Pinpoint the cell where the given text exists, returning its (X, Y) midpoint coordinate. 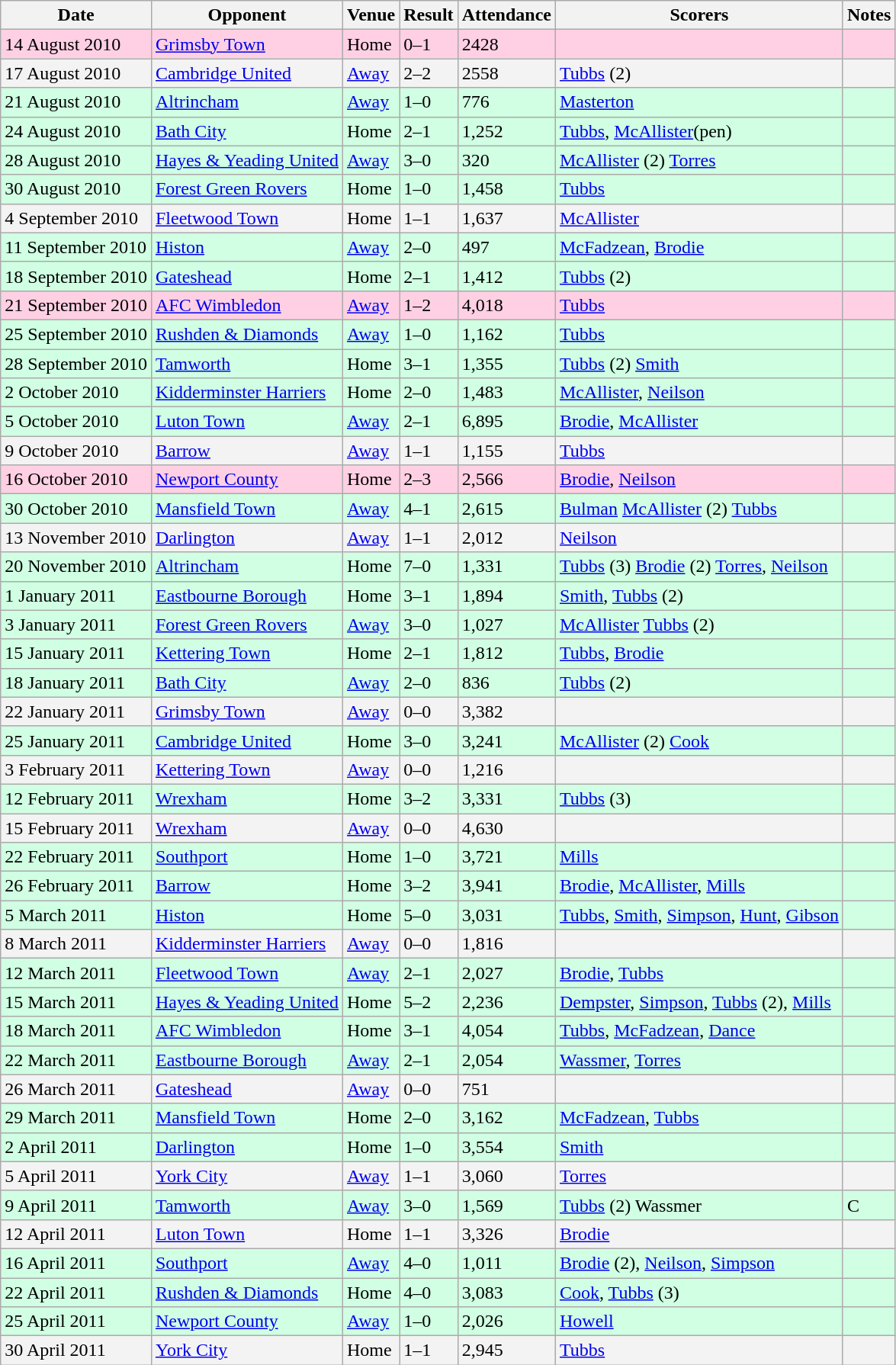
3,083 (506, 1293)
Venue (371, 15)
30 August 2010 (76, 189)
1,216 (506, 769)
Wassmer, Torres (698, 1060)
Tubbs, McAllister(pen) (698, 131)
Brodie, Tubbs (698, 973)
Tubbs (3) (698, 798)
1,894 (506, 596)
16 October 2010 (76, 480)
12 February 2011 (76, 798)
25 April 2011 (76, 1322)
9 April 2011 (76, 1205)
McAllister, Neilson (698, 393)
25 September 2010 (76, 334)
2,054 (506, 1060)
Tubbs, Brodie (698, 654)
2 October 2010 (76, 393)
1,162 (506, 334)
Neilson (698, 538)
497 (506, 247)
22 February 2011 (76, 857)
Howell (698, 1322)
751 (506, 1089)
18 September 2010 (76, 276)
Dempster, Simpson, Tubbs (2), Mills (698, 1002)
6,895 (506, 422)
Result (429, 15)
20 November 2010 (76, 567)
15 March 2011 (76, 1002)
1,027 (506, 625)
1–2 (429, 305)
11 September 2010 (76, 247)
22 March 2011 (76, 1060)
5–2 (429, 1002)
15 January 2011 (76, 654)
Opponent (247, 15)
Attendance (506, 15)
1,569 (506, 1205)
McAllister (698, 218)
Masterton (698, 102)
5 April 2011 (76, 1176)
1 January 2011 (76, 596)
McFadzean, Tubbs (698, 1118)
2–2 (429, 73)
2 April 2011 (76, 1147)
Tubbs, Smith, Simpson, Hunt, Gibson (698, 915)
Smith (698, 1147)
Smith, Tubbs (2) (698, 596)
Brodie, Neilson (698, 480)
2,012 (506, 538)
14 August 2010 (76, 44)
4,018 (506, 305)
12 April 2011 (76, 1234)
McAllister (2) Torres (698, 160)
Tubbs (3) Brodie (2) Torres, Neilson (698, 567)
9 October 2010 (76, 451)
C (869, 1205)
29 March 2011 (76, 1118)
17 August 2010 (76, 73)
26 February 2011 (76, 886)
22 April 2011 (76, 1293)
4–1 (429, 509)
3,031 (506, 915)
320 (506, 160)
2558 (506, 73)
30 April 2011 (76, 1351)
McAllister (2) Cook (698, 740)
3,382 (506, 711)
Notes (869, 15)
4,054 (506, 1031)
2,566 (506, 480)
8 March 2011 (76, 944)
2–3 (429, 480)
McFadzean, Brodie (698, 247)
3,331 (506, 798)
Brodie (698, 1234)
4 September 2010 (76, 218)
30 October 2010 (76, 509)
2,615 (506, 509)
4,630 (506, 827)
28 September 2010 (76, 364)
1,812 (506, 654)
15 February 2011 (76, 827)
836 (506, 682)
7–0 (429, 567)
3,721 (506, 857)
2,945 (506, 1351)
1,355 (506, 364)
2,236 (506, 1002)
Brodie (2), Neilson, Simpson (698, 1263)
Tubbs (2) Wassmer (698, 1205)
21 August 2010 (76, 102)
Brodie, McAllister, Mills (698, 886)
16 April 2011 (76, 1263)
Torres (698, 1176)
Cook, Tubbs (3) (698, 1293)
21 September 2010 (76, 305)
1,483 (506, 393)
3 February 2011 (76, 769)
5 October 2010 (76, 422)
22 January 2011 (76, 711)
18 January 2011 (76, 682)
13 November 2010 (76, 538)
1,011 (506, 1263)
3,554 (506, 1147)
Bulman McAllister (2) Tubbs (698, 509)
1,458 (506, 189)
3,241 (506, 740)
5–0 (429, 915)
Brodie, McAllister (698, 422)
3,326 (506, 1234)
1,816 (506, 944)
3 January 2011 (76, 625)
0–1 (429, 44)
Mills (698, 857)
2,027 (506, 973)
2428 (506, 44)
1,331 (506, 567)
1,155 (506, 451)
1,252 (506, 131)
25 January 2011 (76, 740)
26 March 2011 (76, 1089)
3,941 (506, 886)
28 August 2010 (76, 160)
1,637 (506, 218)
2,026 (506, 1322)
Tubbs (2) Smith (698, 364)
3,060 (506, 1176)
12 March 2011 (76, 973)
Tubbs, McFadzean, Dance (698, 1031)
776 (506, 102)
24 August 2010 (76, 131)
Date (76, 15)
5 March 2011 (76, 915)
McAllister Tubbs (2) (698, 625)
18 March 2011 (76, 1031)
Scorers (698, 15)
3,162 (506, 1118)
1,412 (506, 276)
